From the cell containing the given text, extract its center point as (X, Y) coordinate. 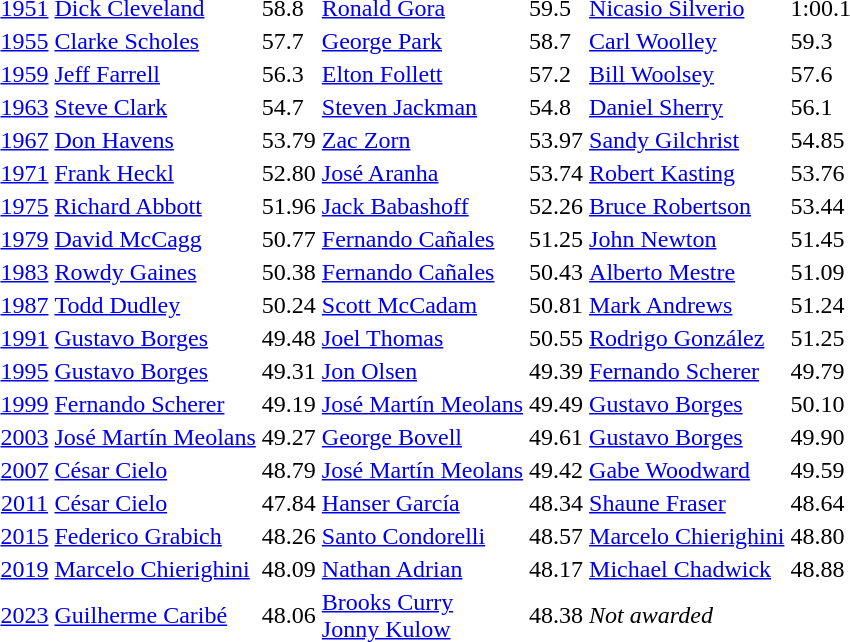
54.8 (556, 107)
53.74 (556, 173)
49.31 (288, 371)
Steve Clark (155, 107)
John Newton (687, 239)
Scott McCadam (422, 305)
48.34 (556, 503)
49.49 (556, 404)
George Park (422, 41)
Clarke Scholes (155, 41)
Sandy Gilchrist (687, 140)
Steven Jackman (422, 107)
Don Havens (155, 140)
48.26 (288, 536)
Bruce Robertson (687, 206)
Nathan Adrian (422, 569)
Jeff Farrell (155, 74)
David McCagg (155, 239)
Todd Dudley (155, 305)
52.26 (556, 206)
57.2 (556, 74)
48.79 (288, 470)
George Bovell (422, 437)
Daniel Sherry (687, 107)
51.25 (556, 239)
48.57 (556, 536)
50.38 (288, 272)
Bill Woolsey (687, 74)
Hanser García (422, 503)
58.7 (556, 41)
51.96 (288, 206)
Robert Kasting (687, 173)
Frank Heckl (155, 173)
Jon Olsen (422, 371)
Jack Babashoff (422, 206)
50.55 (556, 338)
Joel Thomas (422, 338)
53.79 (288, 140)
56.3 (288, 74)
Mark Andrews (687, 305)
Richard Abbott (155, 206)
Gabe Woodward (687, 470)
47.84 (288, 503)
48.17 (556, 569)
Elton Follett (422, 74)
54.7 (288, 107)
50.77 (288, 239)
Federico Grabich (155, 536)
Rowdy Gaines (155, 272)
49.27 (288, 437)
Shaune Fraser (687, 503)
50.24 (288, 305)
57.7 (288, 41)
Carl Woolley (687, 41)
48.09 (288, 569)
Alberto Mestre (687, 272)
52.80 (288, 173)
49.19 (288, 404)
49.61 (556, 437)
49.42 (556, 470)
50.43 (556, 272)
50.81 (556, 305)
Rodrigo González (687, 338)
Zac Zorn (422, 140)
José Aranha (422, 173)
49.39 (556, 371)
Santo Condorelli (422, 536)
Michael Chadwick (687, 569)
49.48 (288, 338)
53.97 (556, 140)
